Provide the [x, y] coordinate of the cell's center where the given text is located.  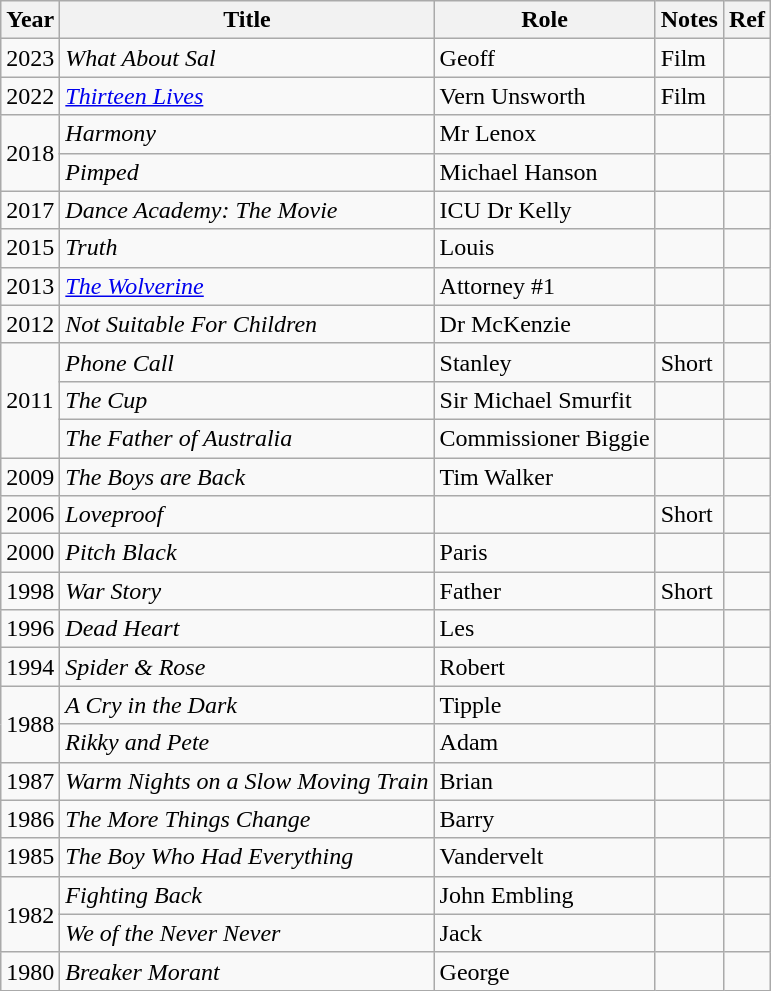
Pimped [247, 172]
Notes [689, 20]
2013 [30, 286]
2015 [30, 248]
Louis [544, 248]
Commissioner Biggie [544, 438]
The Cup [247, 400]
2011 [30, 400]
1987 [30, 781]
2012 [30, 324]
2009 [30, 477]
Paris [544, 553]
The Father of Australia [247, 438]
Harmony [247, 134]
Michael Hanson [544, 172]
We of the Never Never [247, 933]
Rikky and Pete [247, 743]
1980 [30, 971]
Pitch Black [247, 553]
Stanley [544, 362]
Vern Unsworth [544, 96]
Vandervelt [544, 857]
Dance Academy: The Movie [247, 210]
John Embling [544, 895]
Dead Heart [247, 629]
Dr McKenzie [544, 324]
Title [247, 20]
Attorney #1 [544, 286]
Adam [544, 743]
Not Suitable For Children [247, 324]
What About Sal [247, 58]
1982 [30, 914]
1985 [30, 857]
Truth [247, 248]
Spider & Rose [247, 667]
Tim Walker [544, 477]
The More Things Change [247, 819]
Jack [544, 933]
A Cry in the Dark [247, 705]
Barry [544, 819]
War Story [247, 591]
George [544, 971]
The Boy Who Had Everything [247, 857]
1994 [30, 667]
Role [544, 20]
Warm Nights on a Slow Moving Train [247, 781]
The Wolverine [247, 286]
Phone Call [247, 362]
Loveproof [247, 515]
1986 [30, 819]
2000 [30, 553]
2017 [30, 210]
Robert [544, 667]
Year [30, 20]
Ref [746, 20]
Tipple [544, 705]
Breaker Morant [247, 971]
1998 [30, 591]
2006 [30, 515]
Brian [544, 781]
Sir Michael Smurfit [544, 400]
Fighting Back [247, 895]
The Boys are Back [247, 477]
Mr Lenox [544, 134]
Geoff [544, 58]
ICU Dr Kelly [544, 210]
Les [544, 629]
Thirteen Lives [247, 96]
Father [544, 591]
2022 [30, 96]
1988 [30, 724]
2018 [30, 153]
2023 [30, 58]
1996 [30, 629]
